Pinpoint the cell where the given text exists, returning its (X, Y) midpoint coordinate. 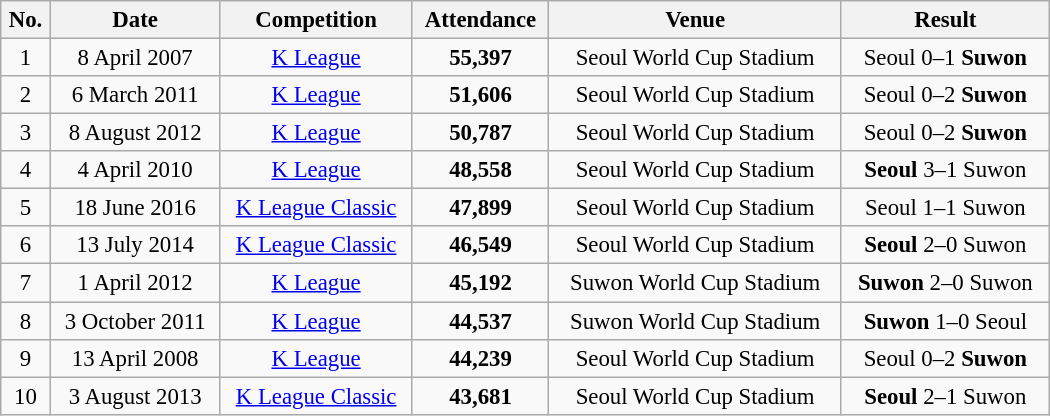
45,192 (480, 283)
43,681 (480, 396)
44,239 (480, 358)
46,549 (480, 245)
Seoul 2–1 Suwon (945, 396)
Suwon 2–0 Suwon (945, 283)
Seoul 3–1 Suwon (945, 170)
6 (26, 245)
3 October 2011 (135, 321)
1 (26, 58)
Seoul 2–0 Suwon (945, 245)
4 April 2010 (135, 170)
6 March 2011 (135, 95)
4 (26, 170)
3 (26, 133)
50,787 (480, 133)
13 July 2014 (135, 245)
7 (26, 283)
Result (945, 20)
Attendance (480, 20)
Seoul 1–1 Suwon (945, 208)
No. (26, 20)
1 April 2012 (135, 283)
51,606 (480, 95)
Venue (695, 20)
Suwon 1–0 Seoul (945, 321)
8 April 2007 (135, 58)
8 (26, 321)
Competition (316, 20)
55,397 (480, 58)
9 (26, 358)
8 August 2012 (135, 133)
48,558 (480, 170)
2 (26, 95)
10 (26, 396)
44,537 (480, 321)
Date (135, 20)
13 April 2008 (135, 358)
3 August 2013 (135, 396)
18 June 2016 (135, 208)
5 (26, 208)
47,899 (480, 208)
Seoul 0–1 Suwon (945, 58)
